Search for the cell housing the specified text and yield its [x, y] center coordinate. 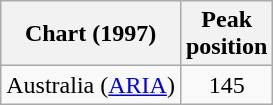
Chart (1997) [91, 34]
Australia (ARIA) [91, 85]
145 [226, 85]
Peakposition [226, 34]
